Return [x, y] of the center of cell containing provided text 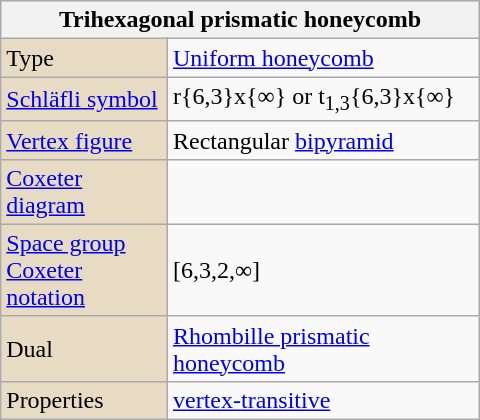
Coxeter diagram [84, 192]
[6,3,2,∞] [323, 270]
Trihexagonal prismatic honeycomb [240, 20]
Properties [84, 400]
r{6,3}x{∞} or t1,3{6,3}x{∞} [323, 99]
Dual [84, 348]
Rectangular bipyramid [323, 140]
Type [84, 58]
Schläfli symbol [84, 99]
Rhombille prismatic honeycomb [323, 348]
vertex-transitive [323, 400]
Space groupCoxeter notation [84, 270]
Vertex figure [84, 140]
Uniform honeycomb [323, 58]
